Detect which cell encompasses the target text, then output its (x, y) center coordinate. 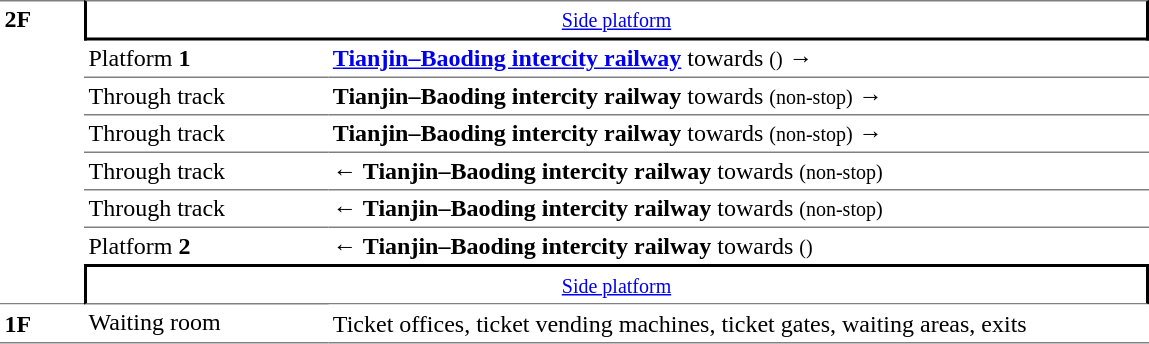
2F (42, 152)
Waiting room (206, 324)
1F (42, 324)
Platform 1 (206, 59)
← Tianjin–Baoding intercity railway towards () (738, 246)
Tianjin–Baoding intercity railway towards () → (738, 59)
Platform 2 (206, 246)
Ticket offices, ticket vending machines, ticket gates, waiting areas, exits (738, 324)
